Extract the (X, Y) coordinate from the center of the cell holding the provided text.  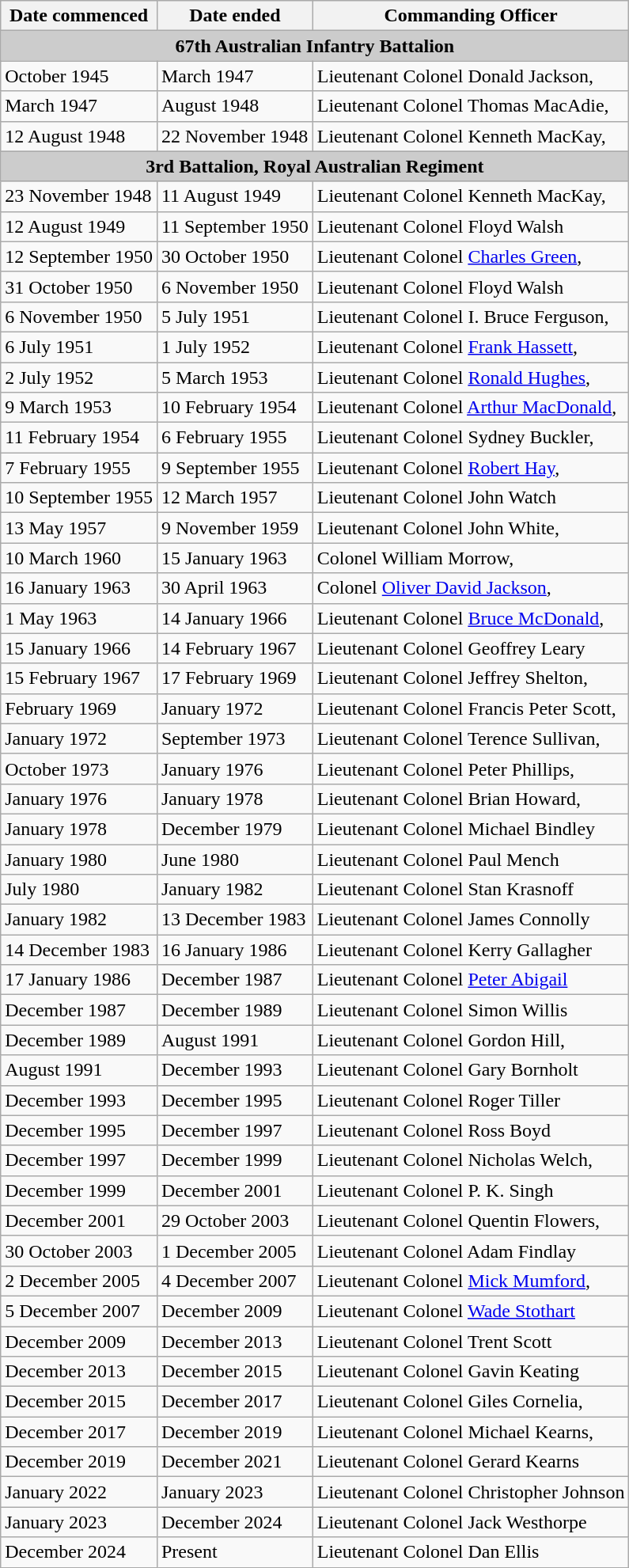
5 July 1951 (234, 317)
13 December 1983 (234, 920)
Lieutenant Colonel Michael Kearns, (471, 1432)
February 1969 (79, 708)
Lieutenant Colonel Kerry Gallagher (471, 950)
Lieutenant Colonel Geoffrey Leary (471, 648)
23 November 1948 (79, 196)
Lieutenant Colonel Bruce McDonald, (471, 618)
Lieutenant Colonel Francis Peter Scott, (471, 708)
Lieutenant Colonel Charles Green, (471, 256)
14 January 1966 (234, 618)
30 October 1950 (234, 256)
1 December 2005 (234, 1251)
July 1980 (79, 890)
October 1973 (79, 769)
14 February 1967 (234, 648)
17 February 1969 (234, 678)
Lieutenant Colonel Giles Cornelia, (471, 1402)
Lieutenant Colonel Quentin Flowers, (471, 1221)
4 December 2007 (234, 1281)
11 September 1950 (234, 226)
Lieutenant Colonel Simon Willis (471, 1010)
6 July 1951 (79, 347)
Lieutenant Colonel Mick Mumford, (471, 1281)
Lieutenant Colonel John Watch (471, 498)
67th Australian Infantry Battalion (315, 46)
January 1980 (79, 859)
Lieutenant Colonel Nicholas Welch, (471, 1160)
Colonel Oliver David Jackson, (471, 588)
Lieutenant Colonel Trent Scott (471, 1342)
16 January 1986 (234, 950)
17 January 1986 (79, 980)
Lieutenant Colonel Thomas MacAdie, (471, 106)
10 February 1954 (234, 408)
2 July 1952 (79, 378)
Lieutenant Colonel Peter Abigail (471, 980)
December 1979 (234, 829)
January 2022 (79, 1492)
7 February 1955 (79, 468)
Lieutenant Colonel Adam Findlay (471, 1251)
Lieutenant Colonel Donald Jackson, (471, 76)
August 1948 (234, 106)
12 August 1949 (79, 226)
6 February 1955 (234, 438)
Colonel William Morrow, (471, 558)
2 December 2005 (79, 1281)
Lieutenant Colonel Peter Phillips, (471, 769)
9 November 1959 (234, 528)
Lieutenant Colonel Ronald Hughes, (471, 378)
12 September 1950 (79, 256)
Lieutenant Colonel Robert Hay, (471, 468)
Lieutenant Colonel Sydney Buckler, (471, 438)
3rd Battalion, Royal Australian Regiment (315, 166)
15 January 1966 (79, 648)
10 September 1955 (79, 498)
9 March 1953 (79, 408)
October 1945 (79, 76)
Lieutenant Colonel Jeffrey Shelton, (471, 678)
29 October 2003 (234, 1221)
12 August 1948 (79, 136)
Lieutenant Colonel Gerard Kearns (471, 1462)
June 1980 (234, 859)
13 May 1957 (79, 528)
Lieutenant Colonel P. K. Singh (471, 1190)
30 October 2003 (79, 1251)
Lieutenant Colonel Gary Bornholt (471, 1070)
September 1973 (234, 738)
Lieutenant Colonel Dan Ellis (471, 1552)
Lieutenant Colonel Wade Stothart (471, 1311)
Present (234, 1552)
1 July 1952 (234, 347)
Lieutenant Colonel John White, (471, 528)
Lieutenant Colonel Jack Westhorpe (471, 1522)
10 March 1960 (79, 558)
Lieutenant Colonel Roger Tiller (471, 1100)
Lieutenant Colonel Brian Howard, (471, 799)
9 September 1955 (234, 468)
Lieutenant Colonel Arthur MacDonald, (471, 408)
11 February 1954 (79, 438)
11 August 1949 (234, 196)
31 October 1950 (79, 287)
Lieutenant Colonel Terence Sullivan, (471, 738)
Lieutenant Colonel Frank Hassett, (471, 347)
5 December 2007 (79, 1311)
Lieutenant Colonel I. Bruce Ferguson, (471, 317)
15 January 1963 (234, 558)
Lieutenant Colonel Ross Boyd (471, 1130)
5 March 1953 (234, 378)
Date ended (234, 16)
Lieutenant Colonel James Connolly (471, 920)
14 December 1983 (79, 950)
Lieutenant Colonel Paul Mench (471, 859)
Lieutenant Colonel Gordon Hill, (471, 1040)
12 March 1957 (234, 498)
Commanding Officer (471, 16)
16 January 1963 (79, 588)
December 2021 (234, 1462)
Date commenced (79, 16)
Lieutenant Colonel Stan Krasnoff (471, 890)
30 April 1963 (234, 588)
Lieutenant Colonel Michael Bindley (471, 829)
15 February 1967 (79, 678)
22 November 1948 (234, 136)
1 May 1963 (79, 618)
Lieutenant Colonel Gavin Keating (471, 1372)
Lieutenant Colonel Christopher Johnson (471, 1492)
